From the cell containing the given text, extract its center point as (x, y) coordinate. 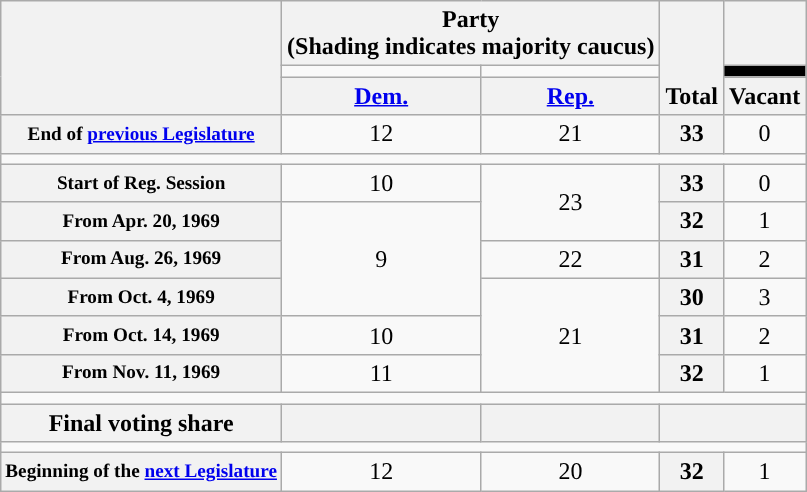
Vacant (764, 96)
From Oct. 4, 1969 (142, 297)
End of previous Legislature (142, 134)
30 (692, 297)
Total (692, 58)
Final voting share (142, 423)
11 (382, 373)
Beginning of the next Legislature (142, 472)
From Oct. 14, 1969 (142, 335)
23 (570, 202)
Dem. (382, 96)
Start of Reg. Session (142, 183)
From Aug. 26, 1969 (142, 259)
3 (764, 297)
Rep. (570, 96)
9 (382, 259)
22 (570, 259)
From Apr. 20, 1969 (142, 221)
20 (570, 472)
Party (Shading indicates majority caucus) (471, 34)
From Nov. 11, 1969 (142, 373)
